Extract the [x, y] coordinate from the center of the cell holding the provided text.  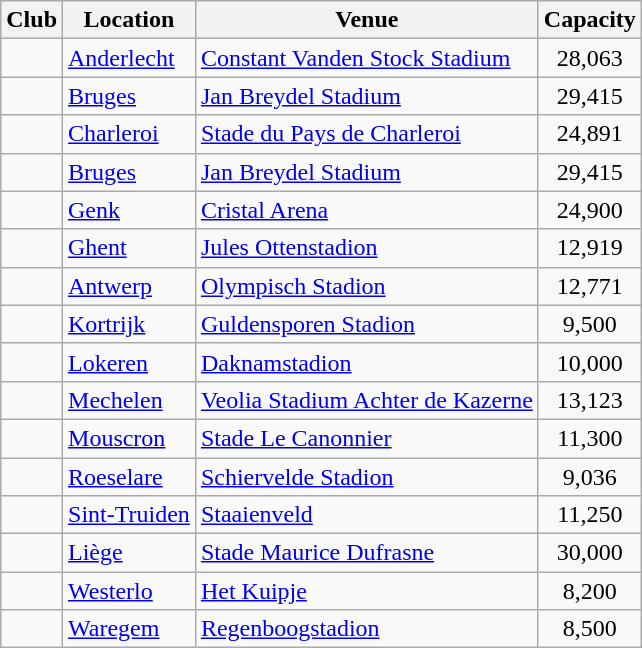
Cristal Arena [366, 210]
Waregem [130, 629]
8,200 [590, 591]
Olympisch Stadion [366, 286]
Staaienveld [366, 515]
Charleroi [130, 134]
12,771 [590, 286]
12,919 [590, 248]
Antwerp [130, 286]
9,036 [590, 477]
Club [32, 20]
Het Kuipje [366, 591]
Kortrijk [130, 324]
Schiervelde Stadion [366, 477]
11,300 [590, 438]
Daknamstadion [366, 362]
Roeselare [130, 477]
Lokeren [130, 362]
10,000 [590, 362]
Regenboogstadion [366, 629]
Mouscron [130, 438]
Westerlo [130, 591]
Capacity [590, 20]
24,900 [590, 210]
Genk [130, 210]
Guldensporen Stadion [366, 324]
Jules Ottenstadion [366, 248]
28,063 [590, 58]
9,500 [590, 324]
Sint-Truiden [130, 515]
Ghent [130, 248]
Location [130, 20]
Constant Vanden Stock Stadium [366, 58]
Stade Le Canonnier [366, 438]
13,123 [590, 400]
Veolia Stadium Achter de Kazerne [366, 400]
8,500 [590, 629]
30,000 [590, 553]
Stade Maurice Dufrasne [366, 553]
11,250 [590, 515]
24,891 [590, 134]
Mechelen [130, 400]
Stade du Pays de Charleroi [366, 134]
Venue [366, 20]
Liège [130, 553]
Anderlecht [130, 58]
